Capture the cell that displays the provided text and extract its [X, Y] central coordinate. 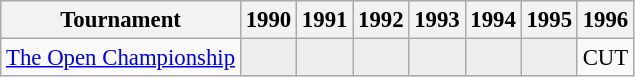
1990 [268, 20]
1994 [493, 20]
1991 [325, 20]
1993 [437, 20]
1995 [549, 20]
1992 [381, 20]
Tournament [121, 20]
1996 [605, 20]
CUT [605, 58]
The Open Championship [121, 58]
